Pinpoint the cell where the given text exists, returning its (x, y) midpoint coordinate. 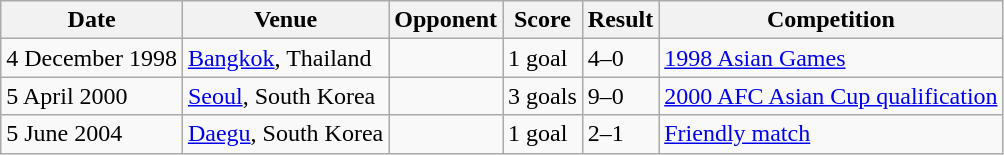
Opponent (446, 20)
2–1 (620, 134)
Competition (831, 20)
3 goals (543, 96)
2000 AFC Asian Cup qualification (831, 96)
9–0 (620, 96)
1998 Asian Games (831, 58)
5 June 2004 (92, 134)
4–0 (620, 58)
4 December 1998 (92, 58)
5 April 2000 (92, 96)
Seoul, South Korea (285, 96)
Venue (285, 20)
Friendly match (831, 134)
Daegu, South Korea (285, 134)
Bangkok, Thailand (285, 58)
Date (92, 20)
Score (543, 20)
Result (620, 20)
